Find where the given text appears and provide that cell's center as [X, Y] coordinate. 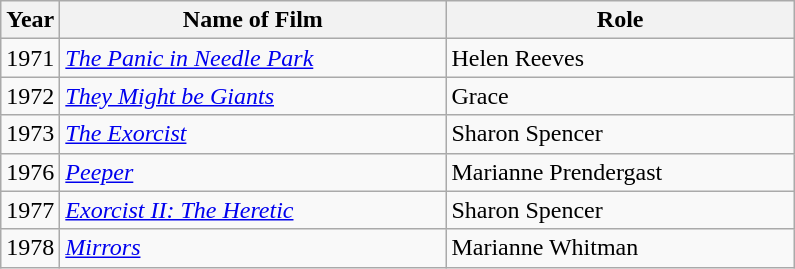
Year [30, 20]
1973 [30, 134]
1976 [30, 172]
1978 [30, 248]
1971 [30, 58]
Peeper [253, 172]
They Might be Giants [253, 96]
1977 [30, 210]
Marianne Whitman [620, 248]
The Exorcist [253, 134]
Name of Film [253, 20]
Helen Reeves [620, 58]
1972 [30, 96]
Marianne Prendergast [620, 172]
Mirrors [253, 248]
Role [620, 20]
Exorcist II: The Heretic [253, 210]
Grace [620, 96]
The Panic in Needle Park [253, 58]
